Pinpoint the cell where the given text exists, returning its (X, Y) midpoint coordinate. 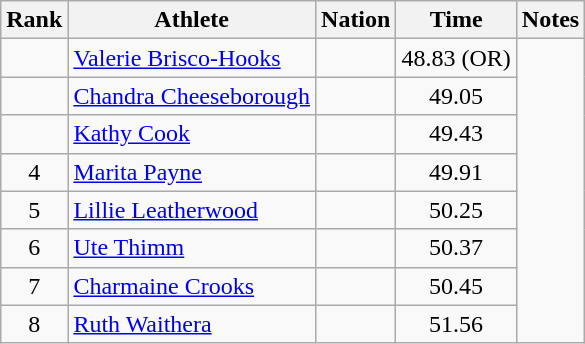
Ruth Waithera (192, 324)
Nation (356, 20)
50.25 (456, 210)
Chandra Cheeseborough (192, 96)
49.05 (456, 96)
5 (34, 210)
50.37 (456, 248)
Notes (550, 20)
Rank (34, 20)
Charmaine Crooks (192, 286)
Kathy Cook (192, 134)
7 (34, 286)
49.91 (456, 172)
6 (34, 248)
Time (456, 20)
Ute Thimm (192, 248)
4 (34, 172)
49.43 (456, 134)
Athlete (192, 20)
Marita Payne (192, 172)
51.56 (456, 324)
48.83 (OR) (456, 58)
8 (34, 324)
Lillie Leatherwood (192, 210)
50.45 (456, 286)
Valerie Brisco-Hooks (192, 58)
